Pinpoint the cell where the given text exists, returning its (X, Y) midpoint coordinate. 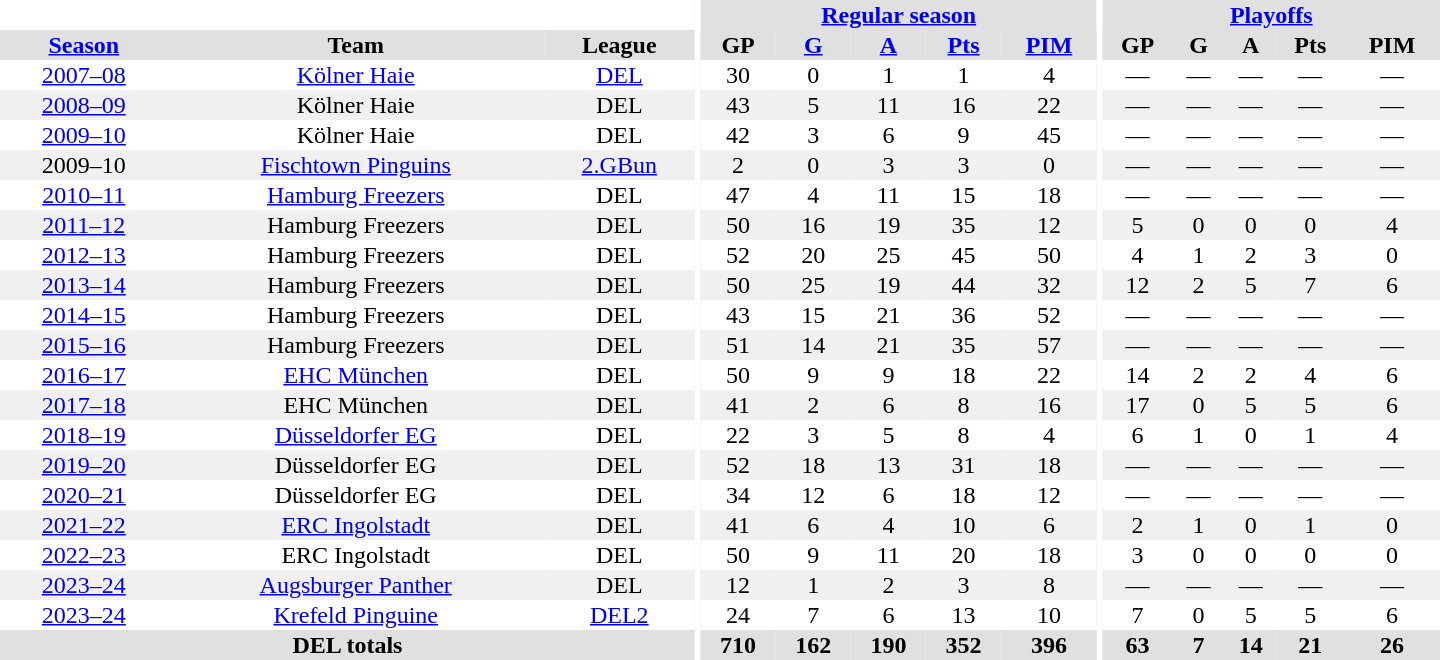
36 (964, 315)
2012–13 (84, 255)
63 (1138, 645)
710 (738, 645)
2014–15 (84, 315)
57 (1049, 345)
2007–08 (84, 75)
24 (738, 615)
30 (738, 75)
47 (738, 195)
42 (738, 135)
26 (1392, 645)
Regular season (899, 15)
352 (964, 645)
2016–17 (84, 375)
DEL totals (348, 645)
2.GBun (620, 165)
2010–11 (84, 195)
34 (738, 495)
2021–22 (84, 525)
Fischtown Pinguins (356, 165)
44 (964, 285)
17 (1138, 405)
2011–12 (84, 225)
396 (1049, 645)
2022–23 (84, 555)
190 (888, 645)
2013–14 (84, 285)
2020–21 (84, 495)
32 (1049, 285)
162 (814, 645)
DEL2 (620, 615)
2015–16 (84, 345)
31 (964, 465)
Augsburger Panther (356, 585)
League (620, 45)
51 (738, 345)
Team (356, 45)
Krefeld Pinguine (356, 615)
2008–09 (84, 105)
Playoffs (1272, 15)
Season (84, 45)
2019–20 (84, 465)
2017–18 (84, 405)
2018–19 (84, 435)
